Determine the [X, Y] coordinate at the center of the cell enclosing the given text.  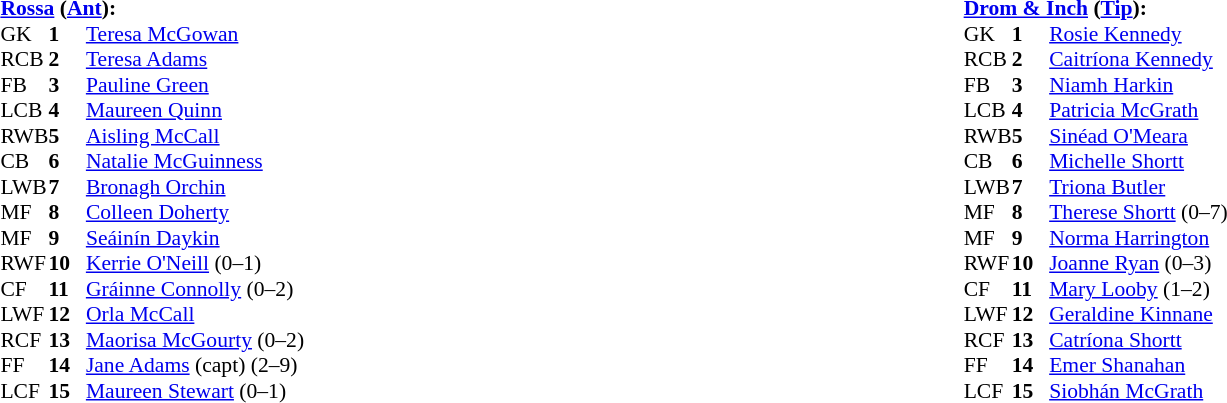
Jane Adams (capt) (2–9) [195, 365]
Maorisa McGourty (0–2) [195, 340]
Colleen Doherty [195, 213]
Maureen Quinn [195, 111]
Pauline Green [195, 85]
Gráinne Connolly (0–2) [195, 289]
Natalie McGuinness [195, 161]
Orla McCall [195, 315]
Kerrie O'Neill (0–1) [195, 263]
Teresa McGowan [195, 34]
Seáinín Daykin [195, 238]
Aisling McCall [195, 136]
Bronagh Orchin [195, 187]
Teresa Adams [195, 59]
